Identify which cell holds the provided text, then report its (X, Y) central coordinate. 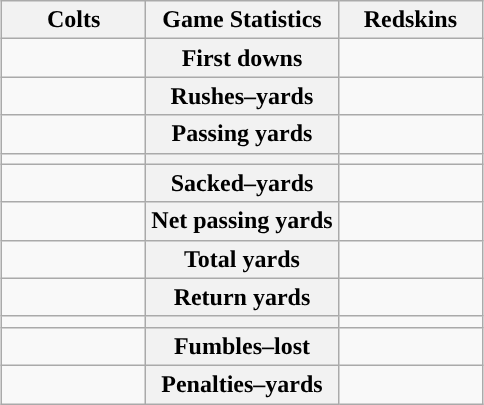
Penalties–yards (242, 384)
Game Statistics (242, 20)
Sacked–yards (242, 183)
Rushes–yards (242, 96)
First downs (242, 58)
Colts (73, 20)
Net passing yards (242, 221)
Return yards (242, 297)
Passing yards (242, 134)
Redskins (410, 20)
Total yards (242, 259)
Fumbles–lost (242, 346)
